From the cell containing the given text, extract its center point as [x, y] coordinate. 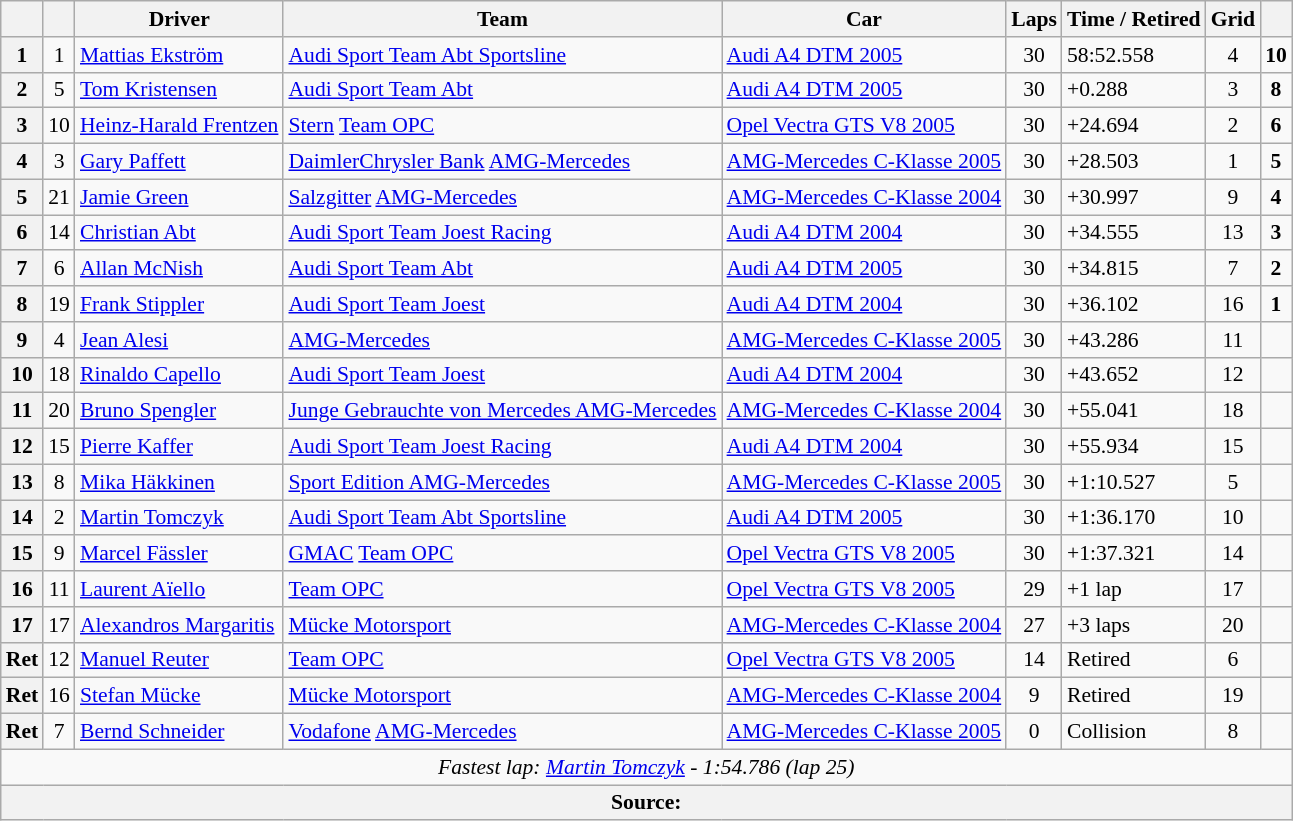
Bernd Schneider [179, 732]
+30.997 [1134, 197]
29 [1034, 589]
+0.288 [1134, 90]
Rinaldo Capello [179, 375]
Marcel Fässler [179, 554]
Team [502, 19]
Heinz-Harald Frentzen [179, 126]
+3 laps [1134, 625]
Time / Retired [1134, 19]
Laps [1034, 19]
+1 lap [1134, 589]
Vodafone AMG-Mercedes [502, 732]
+34.815 [1134, 269]
+55.934 [1134, 447]
Pierre Kaffer [179, 447]
Source: [646, 803]
+1:37.321 [1134, 554]
Stern Team OPC [502, 126]
+43.652 [1134, 375]
Jamie Green [179, 197]
Sport Edition AMG-Mercedes [502, 482]
Alexandros Margaritis [179, 625]
27 [1034, 625]
Stefan Mücke [179, 696]
Allan McNish [179, 269]
Frank Stippler [179, 304]
AMG-Mercedes [502, 340]
GMAC Team OPC [502, 554]
Tom Kristensen [179, 90]
+36.102 [1134, 304]
0 [1034, 732]
Fastest lap: Martin Tomczyk - 1:54.786 (lap 25) [646, 767]
Mika Häkkinen [179, 482]
+28.503 [1134, 162]
Car [864, 19]
Mattias Ekström [179, 55]
Gary Paffett [179, 162]
Driver [179, 19]
21 [59, 197]
+1:10.527 [1134, 482]
+1:36.170 [1134, 518]
DaimlerChrysler Bank AMG-Mercedes [502, 162]
Manuel Reuter [179, 660]
Junge Gebrauchte von Mercedes AMG-Mercedes [502, 411]
Bruno Spengler [179, 411]
Christian Abt [179, 233]
Collision [1134, 732]
Grid [1234, 19]
58:52.558 [1134, 55]
+34.555 [1134, 233]
+43.286 [1134, 340]
+55.041 [1134, 411]
Jean Alesi [179, 340]
+24.694 [1134, 126]
Laurent Aïello [179, 589]
Martin Tomczyk [179, 518]
Salzgitter AMG-Mercedes [502, 197]
